Provide the (X, Y) coordinate of the cell's center where the given text is located.  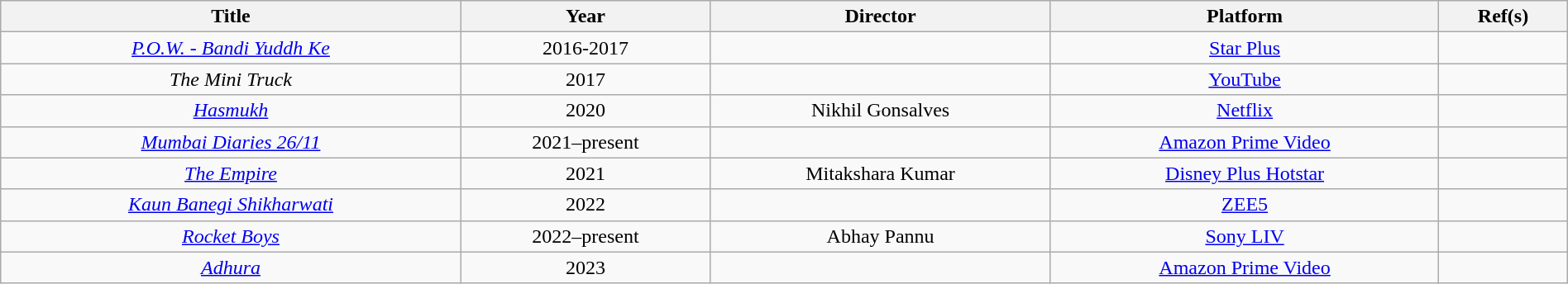
Star Plus (1244, 48)
Adhura (231, 267)
2017 (586, 79)
Ref(s) (1503, 17)
P.O.W. - Bandi Yuddh Ke (231, 48)
2020 (586, 111)
The Mini Truck (231, 79)
Mumbai Diaries 26/11 (231, 142)
2022–present (586, 236)
Platform (1244, 17)
Director (881, 17)
ZEE5 (1244, 205)
YouTube (1244, 79)
Rocket Boys (231, 236)
The Empire (231, 173)
Title (231, 17)
Nikhil Gonsalves (881, 111)
Netflix (1244, 111)
Kaun Banegi Shikharwati (231, 205)
Sony LIV (1244, 236)
2016-2017 (586, 48)
Abhay Pannu (881, 236)
2022 (586, 205)
Year (586, 17)
Hasmukh (231, 111)
2021 (586, 173)
Disney Plus Hotstar (1244, 173)
2023 (586, 267)
2021–present (586, 142)
Mitakshara Kumar (881, 173)
